Scan for the cell matching the given text and deliver its (X, Y) coordinate at center. 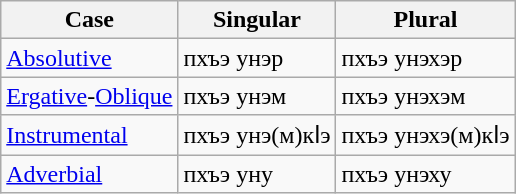
пхъэ унэм (257, 96)
пхъэ унэхэм (426, 96)
Adverbial (90, 173)
пхъэ унэхэр (426, 58)
Singular (257, 20)
Instrumental (90, 135)
пхъэ унэхэ(м)кӏэ (426, 135)
пхъэ унэху (426, 173)
Absolutive (90, 58)
Plural (426, 20)
Ergative-Oblique (90, 96)
пхъэ унэ(м)кӏэ (257, 135)
пхъэ унэр (257, 58)
пхъэ уну (257, 173)
Case (90, 20)
